For the text-containing cell, return its midpoint in (X, Y) coordinate format. 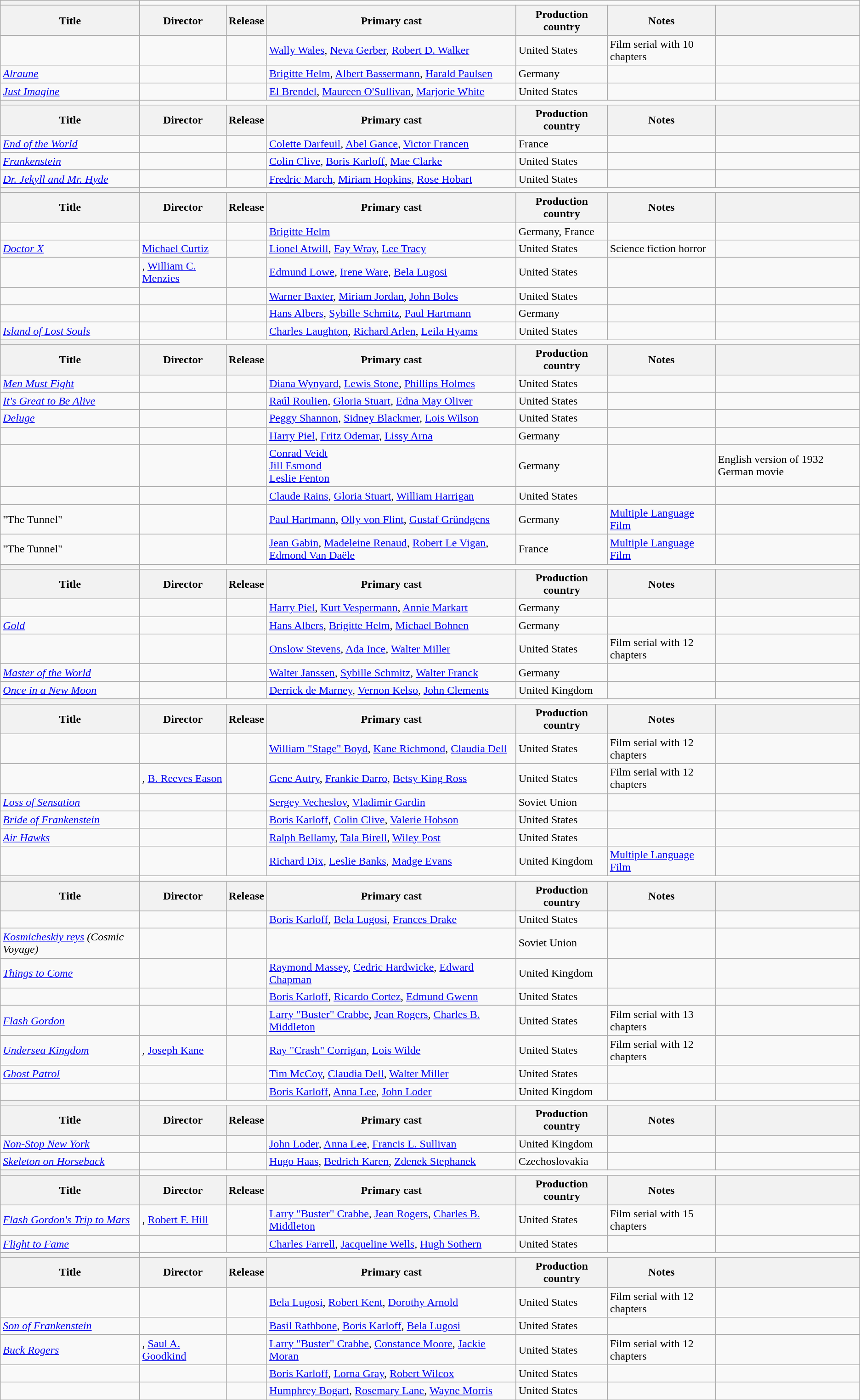
John Loder, Anna Lee, Francis L. Sullivan (391, 1144)
Warner Baxter, Miriam Jordan, John Boles (391, 296)
Raúl Roulien, Gloria Stuart, Edna May Oliver (391, 401)
, Robert F. Hill (183, 1220)
Buck Rogers (70, 1350)
Wally Wales, Neva Gerber, Robert D. Walker (391, 51)
Boris Karloff, Colin Clive, Valerie Hobson (391, 820)
Jean Gabin, Madeleine Renaud, Robert Le Vigan, Edmond Van Daële (391, 549)
Peggy Shannon, Sidney Blackmer, Lois Wilson (391, 418)
Son of Frankenstein (70, 1326)
Island of Lost Souls (70, 331)
Flight to Fame (70, 1244)
Czechoslovakia (561, 1161)
, William C. Menzies (183, 273)
Charles Laughton, Richard Arlen, Leila Hyams (391, 331)
Alraune (70, 74)
Film serial with 13 chapters (662, 1020)
William "Stage" Boyd, Kane Richmond, Claudia Dell (391, 748)
English version of 1932 German movie (787, 466)
Brigitte Helm, Albert Bassermann, Harald Paulsen (391, 74)
Onslow Stevens, Ada Ince, Walter Miller (391, 649)
, Joseph Kane (183, 1051)
Kosmicheskiy reys (Cosmic Voyage) (70, 943)
Hugo Haas, Bedrich Karen, Zdenek Stephanek (391, 1161)
Ghost Patrol (70, 1074)
Film serial with 15 chapters (662, 1220)
Boris Karloff, Bela Lugosi, Frances Drake (391, 920)
End of the World (70, 144)
, B. Reeves Eason (183, 779)
Doctor X (70, 249)
Germany, France (561, 231)
Boris Karloff, Ricardo Cortez, Edmund Gwenn (391, 997)
Conrad VeidtJill EsmondLeslie Fenton (391, 466)
Derrick de Marney, Vernon Kelso, John Clements (391, 690)
Bela Lugosi, Robert Kent, Dorothy Arnold (391, 1302)
Gene Autry, Frankie Darro, Betsy King Ross (391, 779)
Tim McCoy, Claudia Dell, Walter Miller (391, 1074)
Paul Hartmann, Olly von Flint, Gustaf Gründgens (391, 519)
Diana Wynyard, Lewis Stone, Phillips Holmes (391, 383)
Ralph Bellamy, Tala Birell, Wiley Post (391, 837)
Things to Come (70, 973)
Gold (70, 625)
Basil Rathbone, Boris Karloff, Bela Lugosi (391, 1326)
It's Great to Be Alive (70, 401)
Dr. Jekyll and Mr. Hyde (70, 179)
Flash Gordon (70, 1020)
Brigitte Helm (391, 231)
Michael Curtiz (183, 249)
Charles Farrell, Jacqueline Wells, Hugh Sothern (391, 1244)
Fredric March, Miriam Hopkins, Rose Hobart (391, 179)
Hans Albers, Brigitte Helm, Michael Bohnen (391, 625)
, Saul A. Goodkind (183, 1350)
Non-Stop New York (70, 1144)
Sergey Vecheslov, Vladimir Gardin (391, 802)
Flash Gordon's Trip to Mars (70, 1220)
Bride of Frankenstein (70, 820)
Lionel Atwill, Fay Wray, Lee Tracy (391, 249)
Boris Karloff, Lorna Gray, Robert Wilcox (391, 1373)
Colin Clive, Boris Karloff, Mae Clarke (391, 161)
Walter Janssen, Sybille Schmitz, Walter Franck (391, 673)
Master of the World (70, 673)
Skeleton on Horseback (70, 1161)
Claude Rains, Gloria Stuart, William Harrigan (391, 495)
Raymond Massey, Cedric Hardwicke, Edward Chapman (391, 973)
Hans Albers, Sybille Schmitz, Paul Hartmann (391, 314)
Frankenstein (70, 161)
Ray "Crash" Corrigan, Lois Wilde (391, 1051)
Harry Piel, Kurt Vespermann, Annie Markart (391, 608)
Air Hawks (70, 837)
Deluge (70, 418)
El Brendel, Maureen O'Sullivan, Marjorie White (391, 91)
Science fiction horror (662, 249)
Humphrey Bogart, Rosemary Lane, Wayne Morris (391, 1391)
Loss of Sensation (70, 802)
Richard Dix, Leslie Banks, Madge Evans (391, 860)
Harry Piel, Fritz Odemar, Lissy Arna (391, 436)
Once in a New Moon (70, 690)
Film serial with 10 chapters (662, 51)
Larry "Buster" Crabbe, Constance Moore, Jackie Moran (391, 1350)
Edmund Lowe, Irene Ware, Bela Lugosi (391, 273)
Boris Karloff, Anna Lee, John Loder (391, 1091)
Just Imagine (70, 91)
Men Must Fight (70, 383)
Undersea Kingdom (70, 1051)
Colette Darfeuil, Abel Gance, Victor Francen (391, 144)
